Capture the cell that displays the provided text and extract its (x, y) central coordinate. 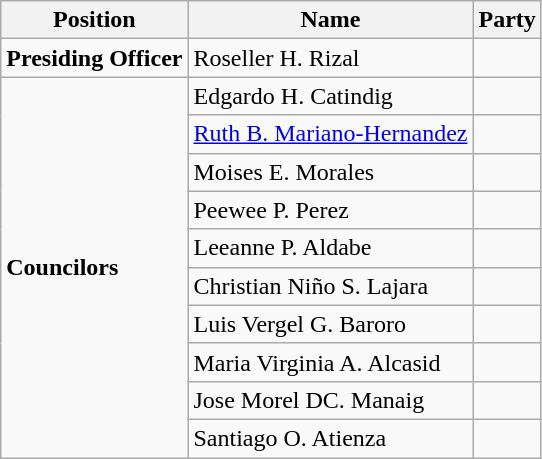
Leeanne P. Aldabe (330, 248)
Santiago O. Atienza (330, 438)
Luis Vergel G. Baroro (330, 324)
Party (507, 20)
Christian Niño S. Lajara (330, 286)
Edgardo H. Catindig (330, 96)
Peewee P. Perez (330, 210)
Name (330, 20)
Councilors (94, 268)
Presiding Officer (94, 58)
Ruth B. Mariano-Hernandez (330, 134)
Jose Morel DC. Manaig (330, 400)
Moises E. Morales (330, 172)
Position (94, 20)
Roseller H. Rizal (330, 58)
Maria Virginia A. Alcasid (330, 362)
